Return the (x, y) coordinate for the center point of the cell that contains the specified text.  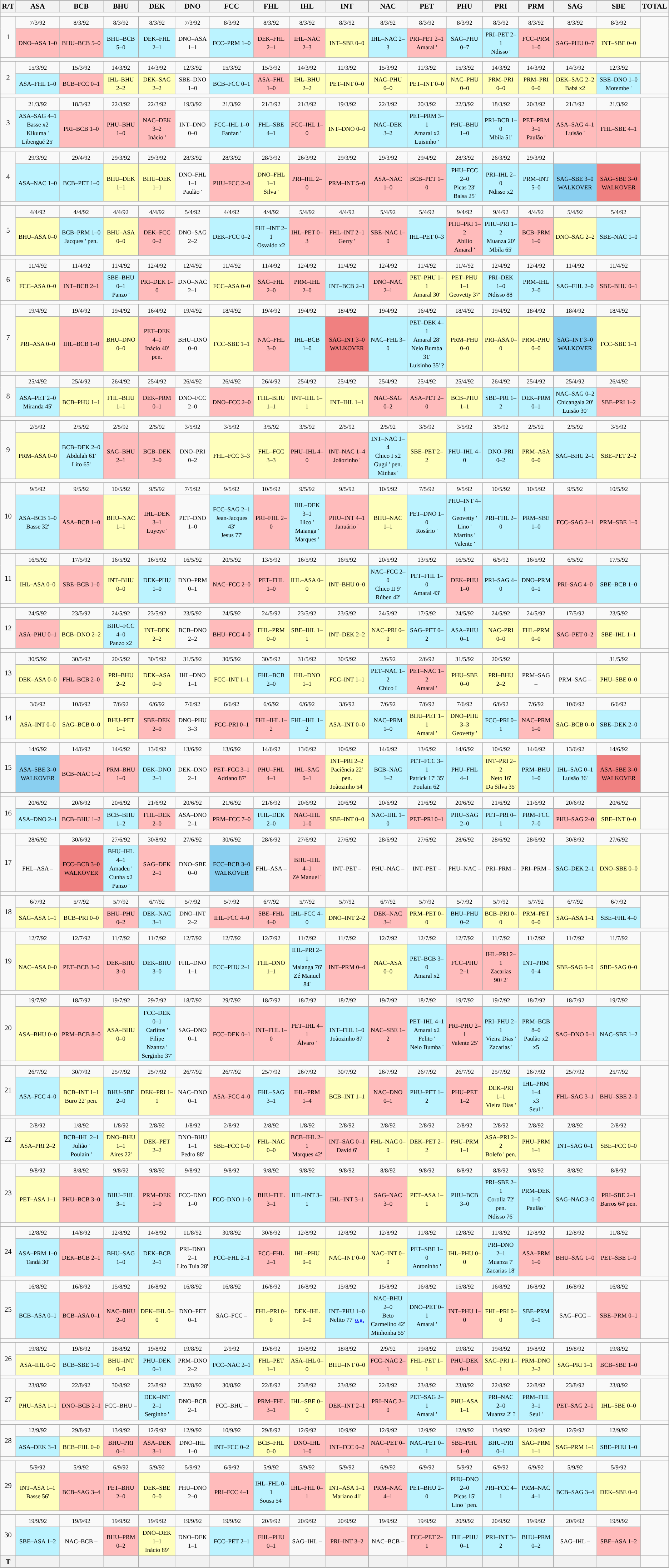
PRI–DEK 1–0 (157, 286)
PHU–DNO 2–0 (192, 1492)
DNO (192, 6)
20 (8, 1028)
PET–SAG 2–1Amaral ' (427, 1406)
BCB–INT 1–1Buro 22' pen. (81, 1096)
BHU–IHL 4–1Amadeu 'Cunha x2Panzo ' (121, 868)
PET–FCC 3–1Patrick 17' 35'Poulain 62' (427, 774)
NAC–FCC 2–0 (232, 585)
PRM–DEK 1–0 (157, 1199)
IHL–DEK 3–1Ilico 'Maianga 'Marques ' (307, 522)
ASA–SAG 4–1Basse x2Kikuma 'Libengué 25' (38, 129)
DNO–FHL 1–1Paulão ' (192, 183)
DNO–DEK 1–1 (192, 1541)
FHL (271, 6)
ASA–PRM 1–0 (536, 1257)
PET–SBE 1–0Antoninho ' (427, 1257)
14 (8, 718)
PRI–NAC 2–0Muanza 2' ? (501, 1406)
FCC (232, 6)
BCB–DEK 2–0 (157, 456)
PET–PHU 1–1Amaral 30' (427, 286)
29 (8, 1486)
INT–FHL 1–0Joãozinho 87' (347, 1034)
PET–BCB 3–0 (81, 967)
SBE–DNO 1–0 (192, 84)
23 (8, 1194)
FCC–IHL 1–0Fanfan ' (232, 129)
BHU–FCC 4–0 (232, 634)
IHL (307, 6)
19 (8, 961)
PRI–DNO 2–1Muanza 7'Zacarias 18' (501, 1257)
DNO–FHL 1–1Silva ' (271, 183)
7 (8, 338)
PRM–BCB 8–0Paulão x2 x5 (536, 1034)
INT–PRI 2–2Neto 16'Da Silva 35' (501, 774)
DEK–PRI 1–1 (157, 1096)
INT–NAC 1–4Chico I x2Gugú ' pen.Minhas ' (388, 456)
BCB–INT 1–1 (347, 1096)
BHU–PET 1–1 (121, 724)
PHU–FCC 2–0Picas 23'Balsa 25' (465, 183)
30 (8, 1535)
INT–SAG 0–1 (575, 1146)
PET–PHU 1–1Geovetty 37' (465, 286)
ASA–BCB 1–0Basse 32' (38, 522)
ASA–PRM 1–0Tandá 30' (38, 1257)
DEK–PRI 1–1Vieira Dias ' (501, 1096)
8 (8, 396)
PRI–SBE 2–1Corolla 72' pen.Ndisso 76' (501, 1199)
ASA (38, 6)
PET–NAC 1–2Chico I (388, 679)
DEK–SAG 2–2 (157, 84)
ASA–SAG 4–1Luisão ' (575, 129)
NAC–SAG 0–2 (388, 402)
ASA–PET 2–0 (427, 402)
27 (8, 1399)
INT–PHU 1–0 (465, 1315)
FCC–DEK 0–1Carlitos 'Filipe Nzanza 'Serginho 37' (157, 1034)
16 (8, 813)
IHL–PRI 2–1Maianga 76'Zé Manuel 84' (307, 967)
PHU–FCC 2–0 (232, 183)
PRI–PHU 2–1Vieira Dias 'Zacarias ' (501, 1034)
SBE–DNO 1–0Motembe ' (619, 84)
INT (347, 6)
PET–DNO 1–0 (192, 522)
13 (8, 673)
PET (427, 6)
INT–PRI 2–2Paciência 22' pen.Joãozinho 54' (347, 774)
T (8, 1562)
BCB–IHL 2–1Marques 42' (307, 1146)
BCB–PRM 1–0Jacques ' pen. (81, 237)
DEK–INT 2–1 (347, 1406)
FCC–SAG 2–1Jean-Jacques 43'Jesus 77' (232, 522)
10 (8, 516)
DNO–PET 0–1 (192, 1315)
DNO–BHU 1–1Aires 22' (121, 1146)
PRI–BCB 1–0 (81, 129)
PET–IHL 4–1Amaral x2Felito 'Nelo Bumba ' (427, 1034)
DEK–INT 2–1Serginho ' (157, 1406)
4 (8, 177)
BCB (81, 6)
DNO–PHU 3–3 (192, 724)
DNO–PHU 3–3Geovetty ' (465, 724)
PRI–PET 2–1Ndisso ' (501, 43)
BHU–IHL 4–1Zé Manuel ' (307, 868)
BCB–DEK 2–0Abdulah 61'Lito 65' (81, 456)
DNO–ASA 1–0 (38, 43)
PHU (465, 6)
PRM–DEK 1–0Paulão ' (536, 1199)
9 (8, 450)
5 (8, 230)
PHU–PRI 1–2Abílio Amaral ' (465, 237)
IHL–DEK 3–1Luyeye ' (157, 522)
22 (8, 1139)
PRI (501, 6)
PET–SAG 2–1 (575, 1406)
DNO–ASA 1–1 (192, 43)
PRI–BCB 1–0Mbila 51' (501, 129)
DEK (157, 6)
IHL–FHL 0–1Sousa 54' (271, 1492)
NAC–BHU 2–0Beto Carmelino 42'Minhonha 55' (388, 1315)
NAC–DEK 3–2Inácio ' (157, 129)
SBE–BHU 0–1Panzo ' (121, 286)
PET–FHL 1–0 (271, 585)
PRI–PHU 2–1Valente 25' (465, 1034)
SBE–BHU 0–1 (619, 286)
BHU (121, 6)
INT–FHL 1–0 (271, 1034)
IHL–SAG 0–1 (307, 774)
FCC–DEK 0–1 (232, 1034)
NAC–BHU 2–0 (121, 1315)
2 (8, 78)
FHL–INT 2–1Gerry ' (347, 237)
PET–BCB 3–0Amaral x2 (427, 967)
NAC–SAG 0–2Chicangala 20'Luisão 30' (575, 402)
PRI–DNO 2–1Lito Tuia 28' (192, 1257)
BHU–FCC 4–0Panzo x2 (121, 634)
BCB–IHL 2–1Julião 'Poulain ' (81, 1146)
25 (8, 1309)
INT–PHU 1–0Nelito 77' o.g. (347, 1315)
24 (8, 1251)
DNO–DEK 1–1Inácio 89' (157, 1541)
PET–PRM 3–1Paulão ' (536, 129)
FCC–SAG 2–1 (575, 522)
DNO–BHU 1–1Pedro 88' (192, 1146)
PET–DEK 4–1Amaral 28'Nelo Bumba 31'Luisinho 35' ? (427, 344)
PRI–DEK 1–0Ndisso 88' (501, 286)
BHU–PET 1–1Amaral ' (427, 724)
PET–DNO 1–0Rosário ' (427, 522)
1 (8, 36)
IHL–FHL 0–1 (307, 1492)
PRI–IHL 2–0Ndisso x2 (501, 183)
21 (8, 1090)
ASA–PET 2–0Miranda 45' (38, 402)
PHU–DNO 2–0Picas 15'Lino ' pen. (465, 1492)
ASA–PRI 2–2Bolefo ' pen. (501, 1146)
PRI–IHL 2–0 (307, 183)
PRI–NAC 2–0 (388, 1406)
6 (8, 279)
IHL–PRM 1–4 (307, 1096)
NAC (388, 6)
PET–PRM 3–1Amaral x2Luisinho ' (427, 129)
PRM–FHL 3–1 (271, 1406)
PHU–PRI 1–2Muanza 20'Mbila 65' (501, 237)
INT–SAG 0–1David 6' (347, 1146)
INT–ASA 1–1Basse 56' (38, 1492)
NAC–DEK 3–2 (388, 129)
PET–FCC 3–1Adriano 87' (232, 774)
IHL–PRI 2–1Zacarias 90+2' (501, 967)
PET–SBE 1–0 (619, 1257)
BCB–PRM 1–0 (536, 237)
18 (8, 912)
DEK–SAG 2–2Babá x2 (575, 84)
15 (8, 768)
28 (8, 1441)
PET–NAC 1–2Amaral ' (427, 679)
NAC–FCC 2–0Chico II 9'Rúben 42' (388, 585)
PRM–FHL 3–1Seul ' (536, 1406)
PET–DEK 4–1Inácio 40' pen. (157, 344)
TOTAL (655, 6)
12 (8, 628)
SBE (619, 6)
INT–NAC 1–4Joãozinho ' (347, 456)
ASA–BCB 1–0 (81, 522)
SAG (575, 6)
PET–IHL 4–1Álvaro ' (307, 1034)
PHU–INT 4–1Januário ' (347, 522)
11 (8, 578)
PRM (536, 6)
INT–ASA 1–1Mariano 41' (347, 1492)
R/T (8, 6)
PRM–BCB 8–0 (81, 1034)
FHL–INT 2–1Osvaldo x2 (271, 237)
PET–FHL 1–0Amaral 43' (427, 585)
26 (8, 1359)
IHL–SAG 0–1Luisão 36' (575, 774)
IHL–PRM 1–4 x3Seul ' (536, 1096)
FCC–IHL 1–0 (307, 129)
ASA–PRI 2–2 (38, 1146)
3 (8, 123)
PHU–INT 4–1Geovetty 'Lino 'Martins 'Valente ' (465, 522)
PRI–SBE 2–1Barros 64' pen. (619, 1199)
DNO–PET 0–1Amaral ' (427, 1315)
17 (8, 862)
PRI–PET 2–1Amaral ' (427, 43)
